Determine the [X, Y] coordinate at the center of the cell enclosing the given text.  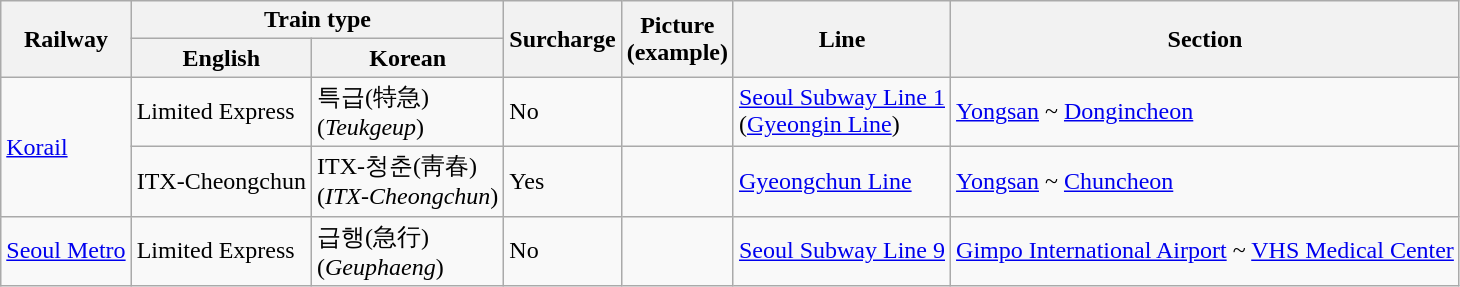
Korean [407, 58]
Seoul Metro [66, 251]
ITX-Cheongchun [221, 181]
Section [1206, 39]
Surcharge [562, 39]
Line [842, 39]
Seoul Subway Line 9 [842, 251]
Seoul Subway Line 1(Gyeongin Line) [842, 112]
Train type [318, 20]
ITX-청춘(靑春)(ITX-Cheongchun) [407, 181]
특급(特急) (Teukgeup) [407, 112]
Yongsan ~ Chuncheon [1206, 181]
Korail [66, 146]
Picture(example) [677, 39]
Yes [562, 181]
Gyeongchun Line [842, 181]
Gimpo International Airport ~ VHS Medical Center [1206, 251]
Yongsan ~ Dongincheon [1206, 112]
English [221, 58]
Railway [66, 39]
급행(急行)(Geuphaeng) [407, 251]
